Detect which cell encompasses the target text, then output its (x, y) center coordinate. 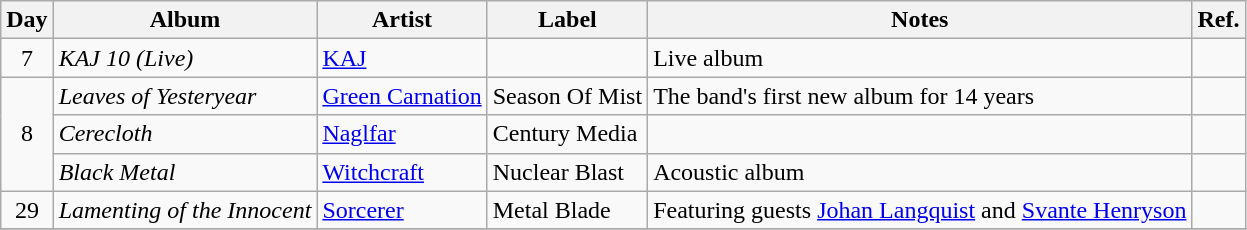
Cerecloth (185, 134)
Live album (920, 58)
Album (185, 20)
Sorcerer (402, 210)
Day (27, 20)
Naglfar (402, 134)
Featuring guests Johan Langquist and Svante Henryson (920, 210)
Notes (920, 20)
Black Metal (185, 172)
Century Media (567, 134)
Artist (402, 20)
Ref. (1218, 20)
Nuclear Blast (567, 172)
The band's first new album for 14 years (920, 96)
29 (27, 210)
Season Of Mist (567, 96)
Metal Blade (567, 210)
Label (567, 20)
Acoustic album (920, 172)
Leaves of Yesteryear (185, 96)
Witchcraft (402, 172)
Green Carnation (402, 96)
KAJ 10 (Live) (185, 58)
7 (27, 58)
KAJ (402, 58)
Lamenting of the Innocent (185, 210)
8 (27, 134)
